For the text-containing cell, return its midpoint in [x, y] coordinate format. 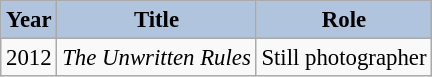
2012 [29, 58]
Year [29, 20]
The Unwritten Rules [156, 58]
Still photographer [344, 58]
Title [156, 20]
Role [344, 20]
